For the text-containing cell, return its midpoint in [X, Y] coordinate format. 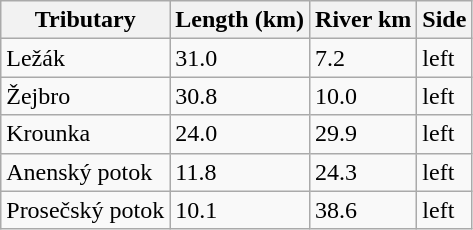
Anenský potok [86, 172]
24.0 [240, 134]
30.8 [240, 96]
11.8 [240, 172]
31.0 [240, 58]
Žejbro [86, 96]
29.9 [364, 134]
River km [364, 20]
Length (km) [240, 20]
Ležák [86, 58]
38.6 [364, 210]
10.0 [364, 96]
Side [444, 20]
10.1 [240, 210]
Tributary [86, 20]
Prosečský potok [86, 210]
Krounka [86, 134]
24.3 [364, 172]
7.2 [364, 58]
